Locate the cell with the specified text and output its [x, y] center coordinate. 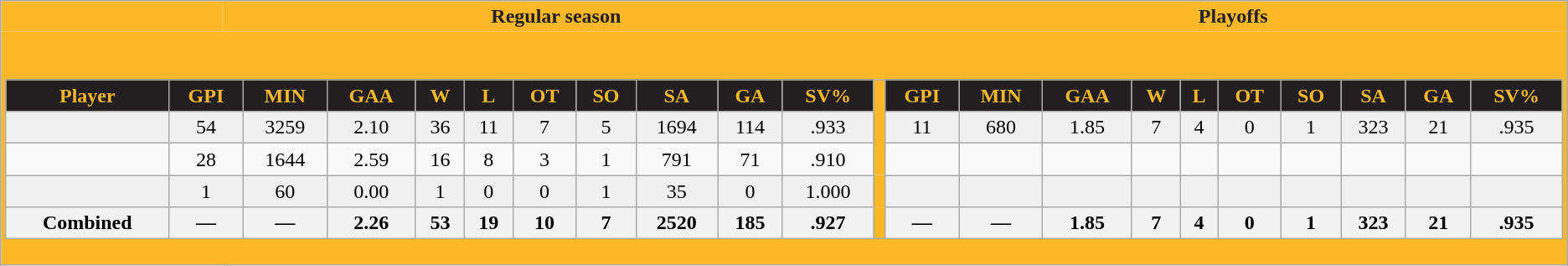
1644 [285, 159]
680 [1001, 128]
3259 [285, 128]
2.10 [371, 128]
185 [750, 223]
19 [488, 223]
35 [677, 191]
.910 [828, 159]
Regular season [556, 17]
54 [206, 128]
.933 [828, 128]
2.59 [371, 159]
3 [544, 159]
10 [544, 223]
791 [677, 159]
28 [206, 159]
114 [750, 128]
Player [87, 96]
1694 [677, 128]
Playoffs [1233, 17]
36 [440, 128]
60 [285, 191]
.927 [828, 223]
53 [440, 223]
Combined [87, 223]
0.00 [371, 191]
71 [750, 159]
8 [488, 159]
2520 [677, 223]
1.000 [828, 191]
16 [440, 159]
5 [606, 128]
2.26 [371, 223]
